Search for the cell housing the specified text and yield its (X, Y) center coordinate. 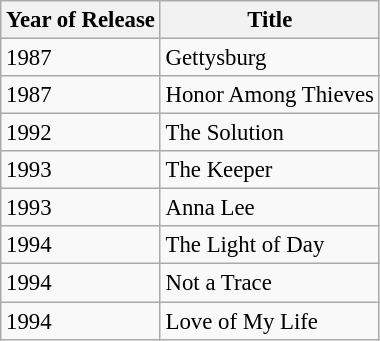
Not a Trace (270, 283)
Honor Among Thieves (270, 95)
Year of Release (80, 20)
Gettysburg (270, 58)
The Light of Day (270, 245)
The Solution (270, 133)
1992 (80, 133)
Love of My Life (270, 321)
Title (270, 20)
Anna Lee (270, 208)
The Keeper (270, 170)
